Find where the given text appears and provide that cell's center as [x, y] coordinate. 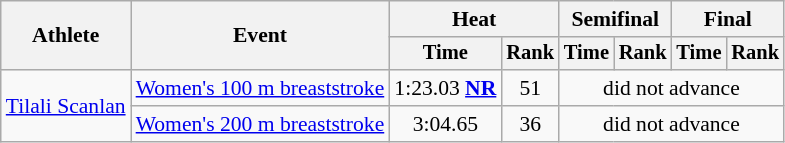
Heat [474, 19]
1:23.03 NR [445, 88]
Women's 100 m breaststroke [260, 88]
Semifinal [615, 19]
Final [727, 19]
3:04.65 [445, 124]
Tilali Scanlan [66, 106]
51 [530, 88]
Women's 200 m breaststroke [260, 124]
Event [260, 36]
36 [530, 124]
Athlete [66, 36]
